Find where the given text appears and provide that cell's center as (x, y) coordinate. 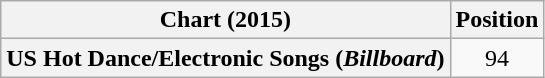
US Hot Dance/Electronic Songs (Billboard) (226, 58)
Position (497, 20)
94 (497, 58)
Chart (2015) (226, 20)
